Detect which cell encompasses the target text, then output its [X, Y] center coordinate. 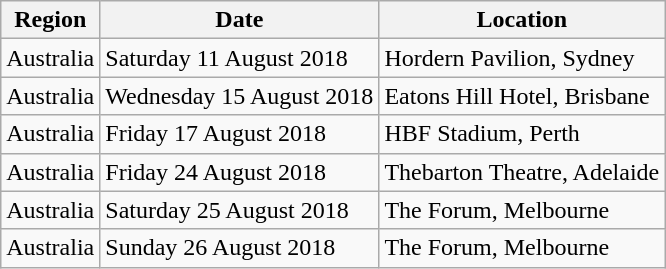
Friday 24 August 2018 [240, 172]
Region [50, 20]
Hordern Pavilion, Sydney [522, 58]
Saturday 11 August 2018 [240, 58]
Eatons Hill Hotel, Brisbane [522, 96]
Location [522, 20]
Saturday 25 August 2018 [240, 210]
Sunday 26 August 2018 [240, 248]
Wednesday 15 August 2018 [240, 96]
Friday 17 August 2018 [240, 134]
Thebarton Theatre, Adelaide [522, 172]
Date [240, 20]
HBF Stadium, Perth [522, 134]
